Extract the [X, Y] coordinate from the center of the cell holding the provided text.  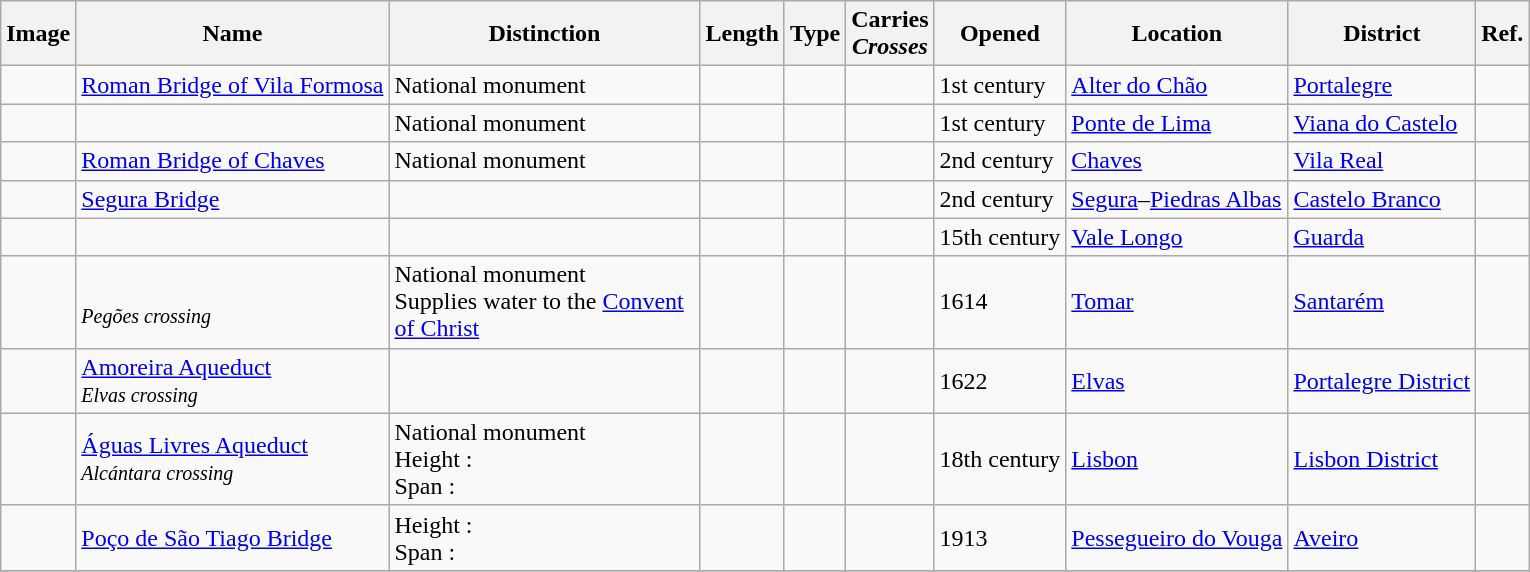
15th century [1000, 237]
1622 [1000, 380]
Ponte de Lima [1177, 123]
Poço de São Tiago Bridge [232, 538]
Segura Bridge [232, 199]
National monumentSupplies water to the Convent of Christ [544, 302]
Santarém [1382, 302]
District [1382, 34]
18th century [1000, 459]
Tomar [1177, 302]
Pessegueiro do Vouga [1177, 538]
Portalegre [1382, 85]
Castelo Branco [1382, 199]
Opened [1000, 34]
Roman Bridge of Chaves [232, 161]
National monumentHeight : Span : [544, 459]
Pegões crossing [232, 302]
Height : Span : [544, 538]
Guarda [1382, 237]
Alter do Chão [1177, 85]
Vila Real [1382, 161]
Vale Longo [1177, 237]
Lisbon District [1382, 459]
1913 [1000, 538]
Roman Bridge of Vila Formosa [232, 85]
Viana do Castelo [1382, 123]
Location [1177, 34]
Ref. [1502, 34]
Length [742, 34]
Portalegre District [1382, 380]
Águas Livres AqueductAlcántara crossing [232, 459]
Segura–Piedras Albas [1177, 199]
Distinction [544, 34]
Aveiro [1382, 538]
Type [814, 34]
Elvas [1177, 380]
CarriesCrosses [890, 34]
Chaves [1177, 161]
1614 [1000, 302]
Amoreira AqueductElvas crossing [232, 380]
Name [232, 34]
Image [38, 34]
Lisbon [1177, 459]
